Capture the cell that displays the provided text and extract its (x, y) central coordinate. 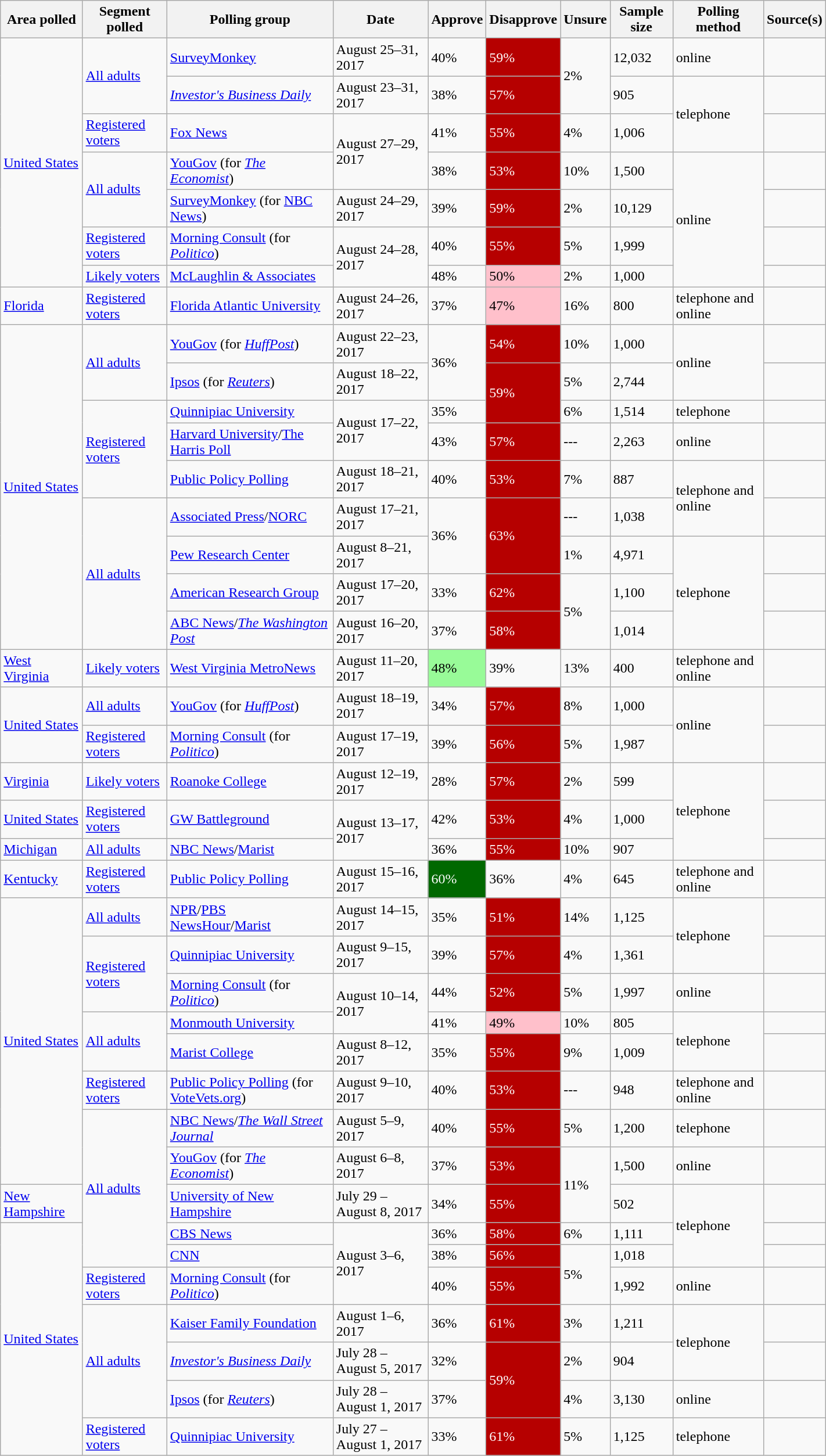
August 17–20, 2017 (380, 592)
1,987 (641, 743)
Polling group (250, 20)
1,999 (641, 246)
8% (586, 706)
Virginia (42, 782)
54% (523, 344)
50% (523, 276)
51% (523, 916)
August 25–31, 2017 (380, 57)
Florida (42, 305)
1,006 (641, 132)
Kentucky (42, 879)
1,200 (641, 1128)
Associated Press/NORC (250, 517)
28% (457, 782)
1,009 (641, 1052)
905 (641, 95)
August 18–19, 2017 (380, 706)
Approve (457, 20)
Kaiser Family Foundation (250, 1323)
University of New Hampshire (250, 1203)
August 23–31, 2017 (380, 95)
9% (586, 1052)
New Hampshire (42, 1203)
948 (641, 1091)
August 17–22, 2017 (380, 430)
August 17–21, 2017 (380, 517)
August 13–17, 2017 (380, 831)
August 1–6, 2017 (380, 1323)
Unsure (586, 20)
14% (586, 916)
August 3–6, 2017 (380, 1264)
1% (586, 555)
887 (641, 480)
7% (586, 480)
502 (641, 1203)
Polling method (718, 20)
American Research Group (250, 592)
60% (457, 879)
August 10–14, 2017 (380, 1004)
Monmouth University (250, 1023)
Source(s) (795, 20)
10,129 (641, 208)
Area polled (42, 20)
3% (586, 1323)
42% (457, 819)
1,997 (641, 992)
Pew Research Center (250, 555)
Fox News (250, 132)
August 18–22, 2017 (380, 381)
1,038 (641, 517)
August 24–26, 2017 (380, 305)
Marist College (250, 1052)
13% (586, 668)
West Virginia MetroNews (250, 668)
63% (523, 536)
Segment polled (124, 20)
July 27 – August 1, 2017 (380, 1437)
NBC News/Marist (250, 849)
July 28 – August 5, 2017 (380, 1361)
Public Policy Polling (for VoteVets.org) (250, 1091)
Harvard University/The Harris Poll (250, 441)
August 15–16, 2017 (380, 879)
1,992 (641, 1286)
1,361 (641, 955)
43% (457, 441)
August 6–8, 2017 (380, 1166)
1,514 (641, 411)
August 5–9, 2017 (380, 1128)
52% (523, 992)
SurveyMonkey (250, 57)
July 28 – August 1, 2017 (380, 1399)
Florida Atlantic University (250, 305)
4,971 (641, 555)
Disapprove (523, 20)
645 (641, 879)
August 22–23, 2017 (380, 344)
1,100 (641, 592)
August 9–10, 2017 (380, 1091)
Michigan (42, 849)
1,018 (641, 1256)
1,211 (641, 1323)
49% (523, 1023)
July 29 – August 8, 2017 (380, 1203)
August 12–19, 2017 (380, 782)
August 27–29, 2017 (380, 152)
August 8–21, 2017 (380, 555)
Roanoke College (250, 782)
907 (641, 849)
11% (586, 1185)
GW Battleground (250, 819)
16% (586, 305)
62% (523, 592)
1,014 (641, 631)
August 17–19, 2017 (380, 743)
ABC News/The Washington Post (250, 631)
1,111 (641, 1234)
August 24–29, 2017 (380, 208)
August 14–15, 2017 (380, 916)
McLaughlin & Associates (250, 276)
West Virginia (42, 668)
August 24–28, 2017 (380, 257)
12,032 (641, 57)
August 9–15, 2017 (380, 955)
47% (523, 305)
August 18–21, 2017 (380, 480)
904 (641, 1361)
805 (641, 1023)
3,130 (641, 1399)
NBC News/The Wall Street Journal (250, 1128)
2,744 (641, 381)
SurveyMonkey (for NBC News) (250, 208)
NPR/PBS NewsHour/Marist (250, 916)
CBS News (250, 1234)
Sample size (641, 20)
400 (641, 668)
August 8–12, 2017 (380, 1052)
Date (380, 20)
August 11–20, 2017 (380, 668)
2,263 (641, 441)
44% (457, 992)
CNN (250, 1256)
599 (641, 782)
32% (457, 1361)
August 16–20, 2017 (380, 631)
800 (641, 305)
